From the cell containing the given text, extract its center point as (x, y) coordinate. 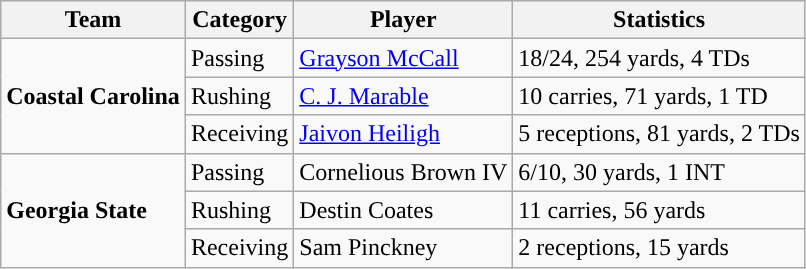
Jaivon Heiligh (404, 134)
Coastal Carolina (94, 96)
Georgia State (94, 210)
Team (94, 20)
2 receptions, 15 yards (660, 248)
5 receptions, 81 yards, 2 TDs (660, 134)
C. J. Marable (404, 96)
Destin Coates (404, 210)
6/10, 30 yards, 1 INT (660, 172)
Grayson McCall (404, 58)
18/24, 254 yards, 4 TDs (660, 58)
Category (239, 20)
Cornelious Brown IV (404, 172)
Sam Pinckney (404, 248)
Statistics (660, 20)
11 carries, 56 yards (660, 210)
Player (404, 20)
10 carries, 71 yards, 1 TD (660, 96)
